Detect which cell encompasses the target text, then output its (X, Y) center coordinate. 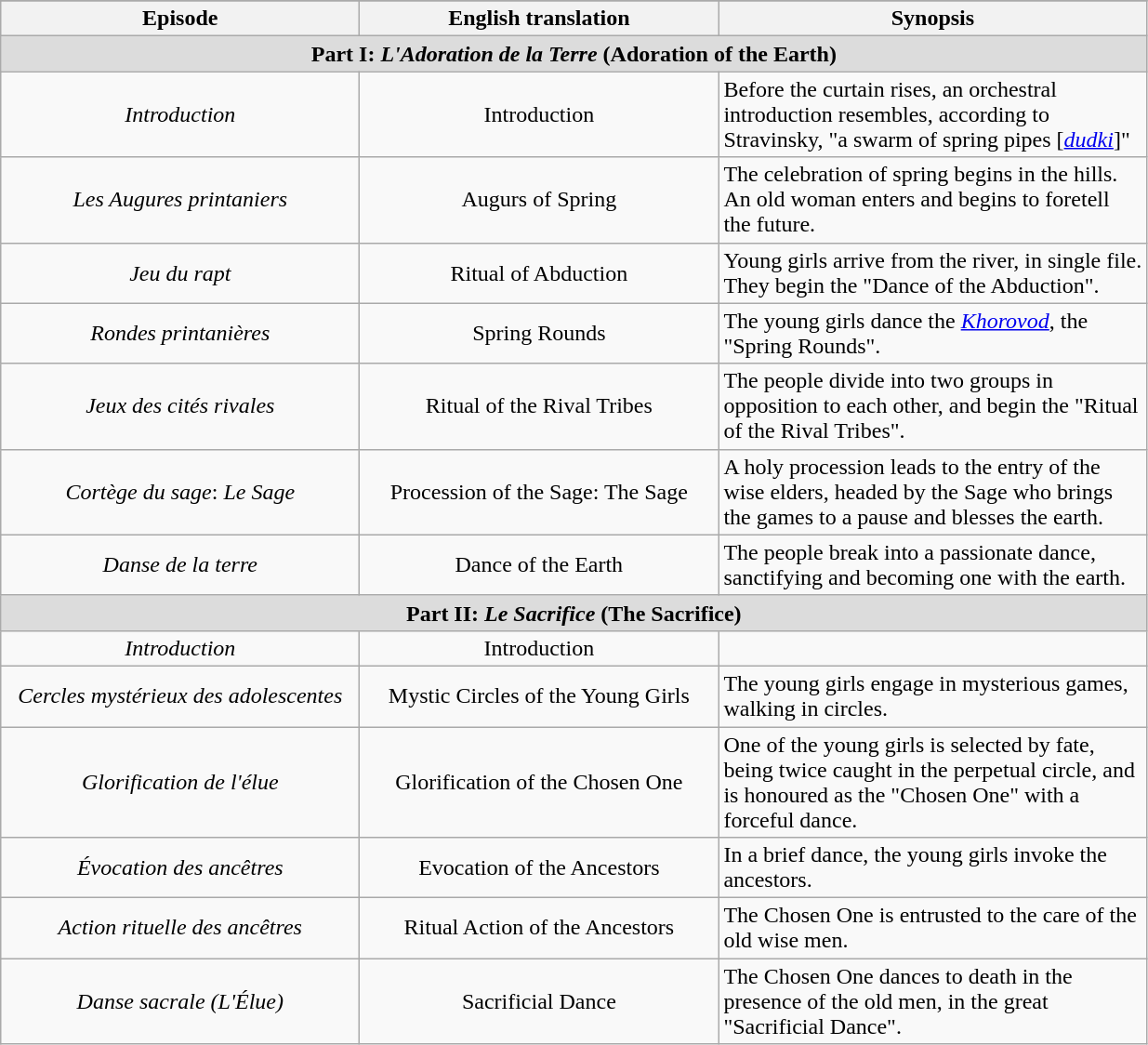
Ritual of the Rival Tribes (539, 406)
Cercles mystérieux des adolescentes (180, 695)
The people divide into two groups in opposition to each other, and begin the "Ritual of the Rival Tribes". (933, 406)
The Chosen One is entrusted to the care of the old wise men. (933, 928)
A holy procession leads to the entry of the wise elders, headed by the Sage who brings the games to a pause and blesses the earth. (933, 492)
Danse de la terre (180, 565)
Jeu du rapt (180, 273)
The people break into a passionate dance, sanctifying and becoming one with the earth. (933, 565)
Danse sacrale (L'Élue) (180, 1001)
Evocation of the Ancestors (539, 868)
Before the curtain rises, an orchestral introduction resembles, according to Stravinsky, "a swarm of spring pipes [dudki]" (933, 114)
Rondes printanières (180, 333)
The Chosen One dances to death in the presence of the old men, in the great "Sacrificial Dance". (933, 1001)
Sacrificial Dance (539, 1001)
Part II: Le Sacrifice (The Sacrifice) (574, 613)
Ritual Action of the Ancestors (539, 928)
Episode (180, 19)
Cortège du sage: Le Sage (180, 492)
English translation (539, 19)
Ritual of Abduction (539, 273)
Augurs of Spring (539, 200)
Synopsis (933, 19)
Glorification de l'élue (180, 783)
Les Augures printaniers (180, 200)
Évocation des ancêtres (180, 868)
Spring Rounds (539, 333)
In a brief dance, the young girls invoke the ancestors. (933, 868)
Dance of the Earth (539, 565)
One of the young girls is selected by fate, being twice caught in the perpetual circle, and is honoured as the "Chosen One" with a forceful dance. (933, 783)
The celebration of spring begins in the hills. An old woman enters and begins to foretell the future. (933, 200)
Glorification of the Chosen One (539, 783)
The young girls dance the Khorovod, the "Spring Rounds". (933, 333)
Action rituelle des ancêtres (180, 928)
Young girls arrive from the river, in single file. They begin the "Dance of the Abduction". (933, 273)
The young girls engage in mysterious games, walking in circles. (933, 695)
Jeux des cités rivales (180, 406)
Procession of the Sage: The Sage (539, 492)
Part I: L'Adoration de la Terre (Adoration of the Earth) (574, 54)
Mystic Circles of the Young Girls (539, 695)
